Search for the cell housing the specified text and yield its [x, y] center coordinate. 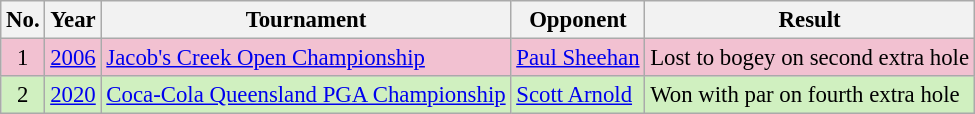
2020 [73, 95]
Opponent [578, 20]
Coca-Cola Queensland PGA Championship [306, 95]
Paul Sheehan [578, 58]
1 [23, 58]
Lost to bogey on second extra hole [810, 58]
No. [23, 20]
2006 [73, 58]
Tournament [306, 20]
Scott Arnold [578, 95]
Jacob's Creek Open Championship [306, 58]
Result [810, 20]
Year [73, 20]
Won with par on fourth extra hole [810, 95]
2 [23, 95]
